Find where the given text appears and provide that cell's center as [X, Y] coordinate. 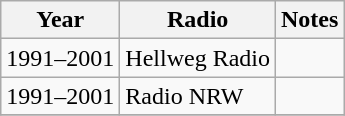
Radio NRW [198, 96]
Notes [310, 20]
Radio [198, 20]
Hellweg Radio [198, 58]
Year [60, 20]
